Identify which cell holds the provided text, then report its [X, Y] central coordinate. 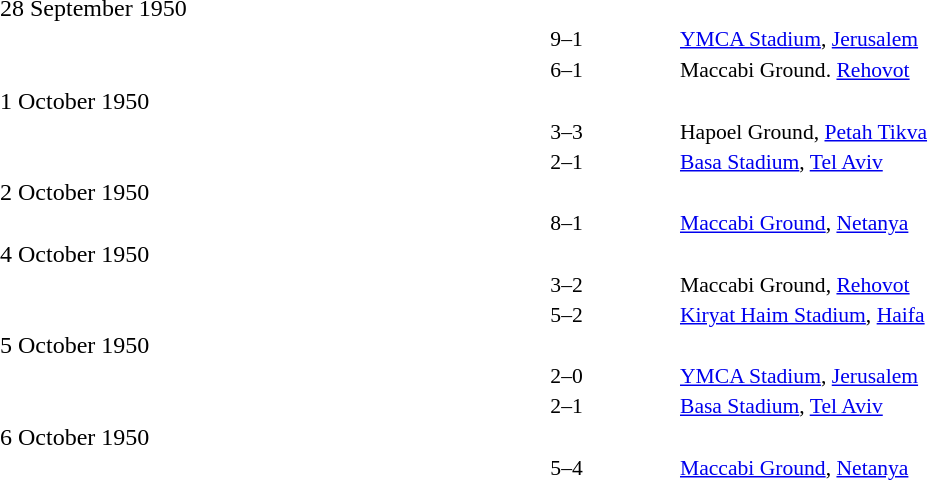
3–3 [566, 132]
9–1 [566, 38]
6–1 [566, 70]
5–2 [566, 314]
8–1 [566, 223]
3–2 [566, 284]
2–0 [566, 376]
